Pinpoint the cell where the given text exists, returning its [X, Y] midpoint coordinate. 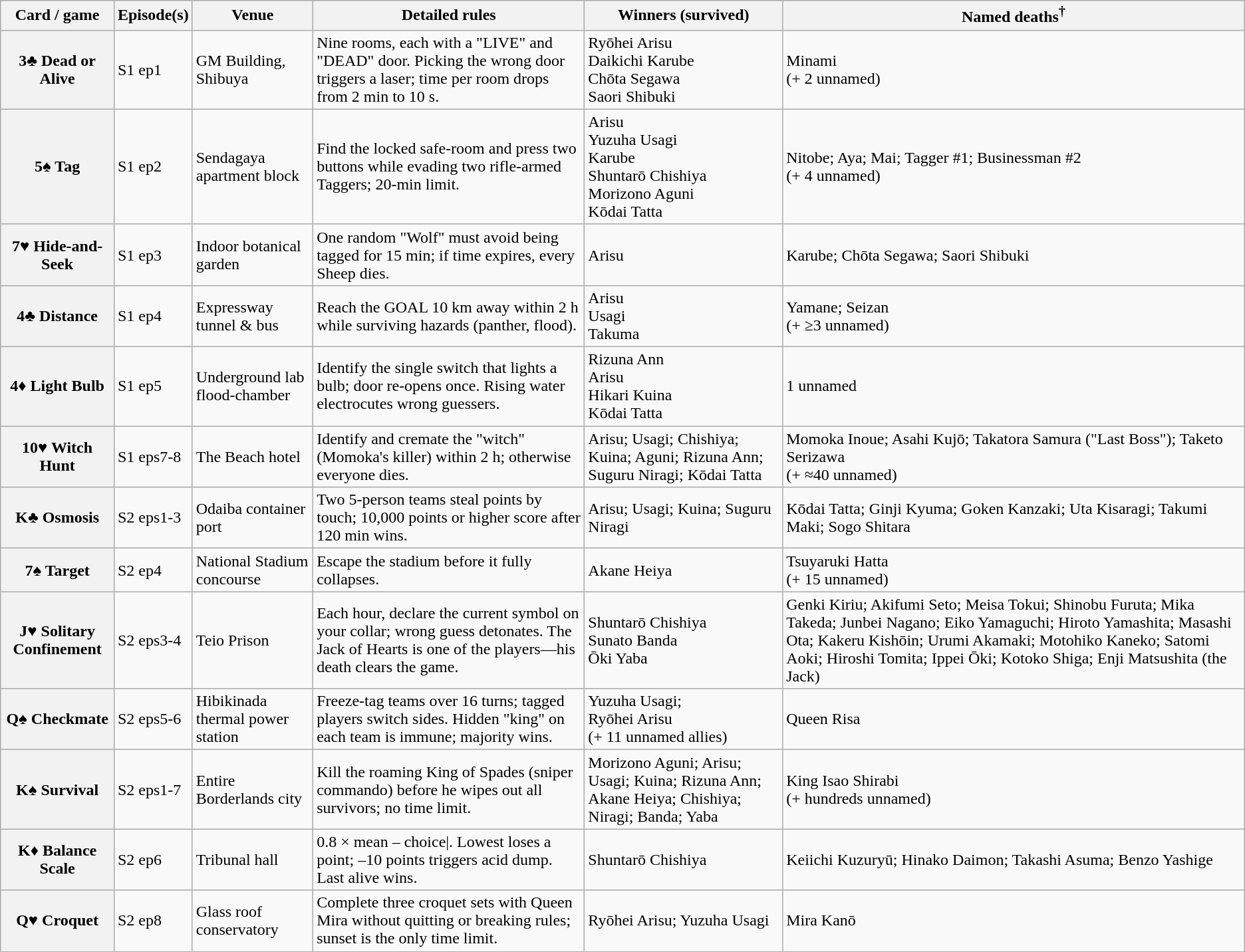
Two 5-person teams steal points by touch; 10,000 points or higher score after 120 min wins. [449, 518]
Nine rooms, each with a "LIVE" and "DEAD" door. Picking the wrong door triggers a laser; time per room drops from 2 min to 10 s. [449, 69]
Tsuyaruki Hatta(+ 15 unnamed) [1014, 570]
Rizuna AnnArisuHikari KuinaKōdai Tatta [684, 387]
5♠ Tag [57, 166]
One random "Wolf" must avoid being tagged for 15 min; if time expires, every Sheep dies. [449, 255]
National Stadium concourse [253, 570]
Identify the single switch that lights a bulb; door re-opens once. Rising water electrocutes wrong guessers. [449, 387]
S2 eps1-3 [153, 518]
The Beach hotel [253, 457]
7♠ Target [57, 570]
Ryōhei Arisu; Yuzuha Usagi [684, 921]
4♣ Distance [57, 316]
Arisu [684, 255]
Q♥ Croquet [57, 921]
Indoor botanical garden [253, 255]
Hibikinada thermal power station [253, 719]
GM Building, Shibuya [253, 69]
Yamane; Seizan(+ ≥3 unnamed) [1014, 316]
Arisu; Usagi; Chishiya; Kuina; Aguni; Rizuna Ann; Suguru Niragi; Kōdai Tatta [684, 457]
Freeze-tag teams over 16 turns; tagged players switch sides. Hidden "king" on each team is immune; majority wins. [449, 719]
Minami(+ 2 unnamed) [1014, 69]
Morizono Aguni; Arisu; Usagi; Kuina; Rizuna Ann; Akane Heiya; Chishiya; Niragi; Banda; Yaba [684, 790]
Identify and cremate the "witch" (Momoka's killer) within 2 h; otherwise everyone dies. [449, 457]
Underground lab flood-chamber [253, 387]
Named deaths† [1014, 16]
Keiichi Kuzuryū; Hinako Daimon; Takashi Asuma; Benzo Yashige [1014, 860]
S1 ep2 [153, 166]
Kill the roaming King of Spades (sniper commando) before he wipes out all survivors; no time limit. [449, 790]
0.8 × mean – choice|. Lowest loses a point; –10 points triggers acid dump. Last alive wins. [449, 860]
7♥ Hide-and-Seek [57, 255]
S2 ep6 [153, 860]
S2 eps5-6 [153, 719]
Find the locked safe-room and press two buttons while evading two rifle-armed Taggers; 20-min limit. [449, 166]
3♣ Dead or Alive [57, 69]
Episode(s) [153, 16]
Entire Borderlands city [253, 790]
Reach the GOAL 10 km away within 2 h while surviving hazards (panther, flood). [449, 316]
S1 eps7-8 [153, 457]
J♥ Solitary Confinement [57, 640]
S1 ep5 [153, 387]
Teio Prison [253, 640]
S1 ep1 [153, 69]
Card / game [57, 16]
10♥ Witch Hunt [57, 457]
Winners (survived) [684, 16]
ArisuUsagiTakuma [684, 316]
Glass roof conservatory [253, 921]
Venue [253, 16]
Mira Kanō [1014, 921]
Shuntarō Chishiya [684, 860]
S1 ep4 [153, 316]
S2 ep4 [153, 570]
Each hour, declare the current symbol on your collar; wrong guess detonates. The Jack of Hearts is one of the players—his death clears the game. [449, 640]
4♦ Light Bulb [57, 387]
Queen Risa [1014, 719]
S1 ep3 [153, 255]
S2 ep8 [153, 921]
S2 eps3-4 [153, 640]
Yuzuha Usagi; Ryōhei Arisu(+ 11 unnamed allies) [684, 719]
Kōdai Tatta; Ginji Kyuma; Goken Kanzaki; Uta Kisaragi; Takumi Maki; Sogo Shitara [1014, 518]
1 unnamed [1014, 387]
Detailed rules [449, 16]
Akane Heiya [684, 570]
Escape the stadium before it fully collapses. [449, 570]
King Isao Shirabi(+ hundreds unnamed) [1014, 790]
Sendagaya apartment block [253, 166]
Momoka Inoue; Asahi Kujō; Takatora Samura ("Last Boss"); Taketo Serizawa(+ ≈40 unnamed) [1014, 457]
Nitobe; Aya; Mai; Tagger #1; Businessman #2(+ 4 unnamed) [1014, 166]
Q♠ Checkmate [57, 719]
Complete three croquet sets with Queen Mira without quitting or breaking rules; sunset is the only time limit. [449, 921]
Karube; Chōta Segawa; Saori Shibuki [1014, 255]
ArisuYuzuha UsagiKarubeShuntarō ChishiyaMorizono AguniKōdai Tatta [684, 166]
Arisu; Usagi; Kuina; Suguru Niragi [684, 518]
Expressway tunnel & bus [253, 316]
Shuntarō ChishiyaSunato BandaŌki Yaba [684, 640]
K♣ Osmosis [57, 518]
Odaiba container port [253, 518]
K♠ Survival [57, 790]
S2 eps1-7 [153, 790]
Tribunal hall [253, 860]
K♦ Balance Scale [57, 860]
Ryōhei ArisuDaikichi KarubeChōta SegawaSaori Shibuki [684, 69]
